From the cell containing the given text, extract its center point as (x, y) coordinate. 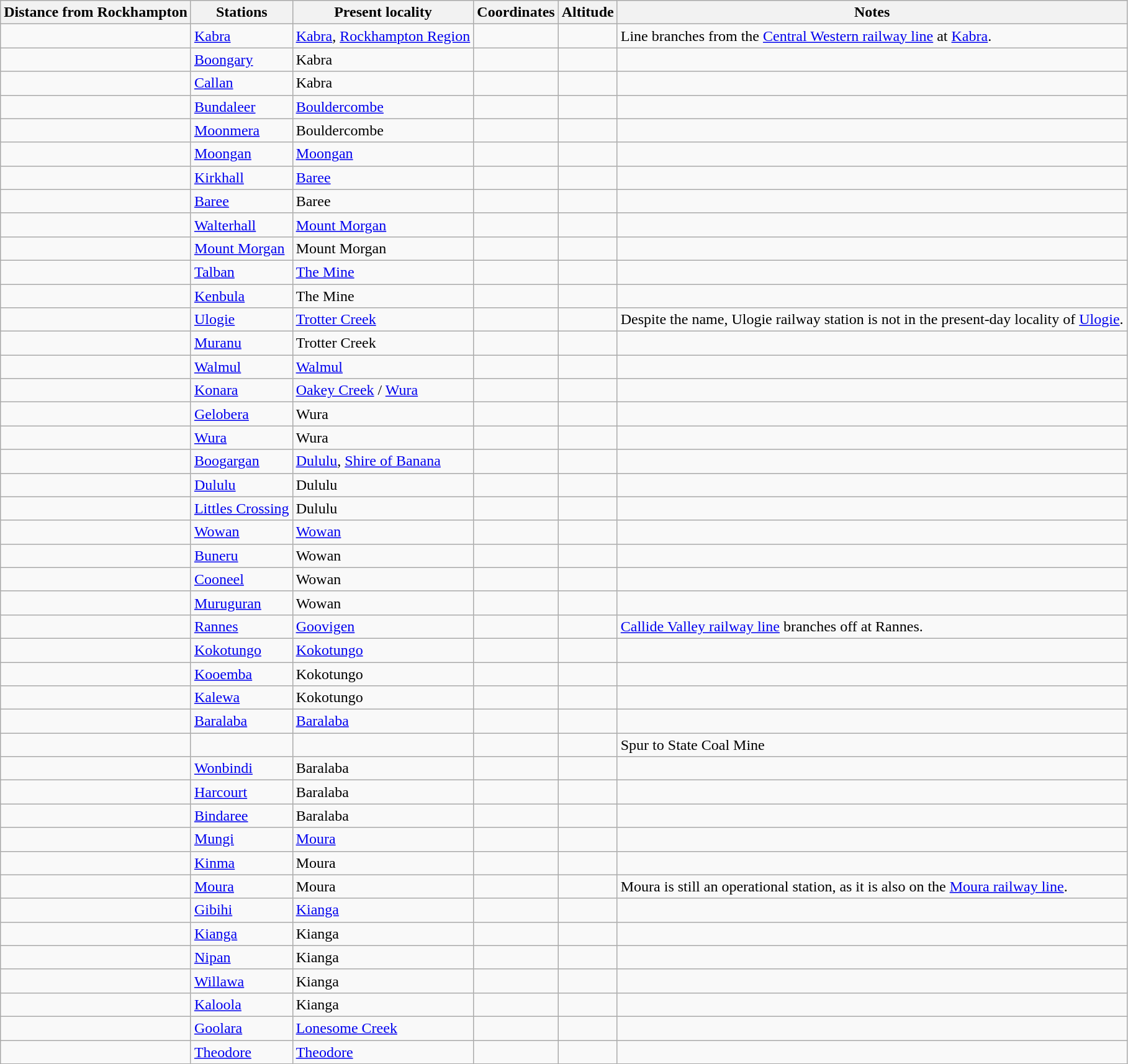
Talban (241, 272)
Kaloola (241, 1004)
Rannes (241, 626)
Kabra, Rockhampton Region (383, 36)
Gibihi (241, 910)
Wonbindi (241, 769)
Kirkhall (241, 178)
Line branches from the Central Western railway line at Kabra. (872, 36)
Callan (241, 83)
Kalewa (241, 698)
Dululu, Shire of Banana (383, 461)
Coordinates (516, 12)
Muranu (241, 343)
Despite the name, Ulogie railway station is not in the present-day locality of Ulogie. (872, 320)
Stations (241, 12)
Kinma (241, 863)
Goolara (241, 1028)
Littles Crossing (241, 508)
Kenbula (241, 296)
Walterhall (241, 225)
Gelobera (241, 414)
Ulogie (241, 320)
Moonmera (241, 130)
Bindaree (241, 816)
Kooemba (241, 674)
Mungi (241, 839)
Lonesome Creek (383, 1028)
Bundaleer (241, 107)
Moura is still an operational station, as it is also on the Moura railway line. (872, 886)
Harcourt (241, 792)
Spur to State Coal Mine (872, 745)
Buneru (241, 556)
Willawa (241, 981)
Present locality (383, 12)
Boongary (241, 60)
Boogargan (241, 461)
Distance from Rockhampton (96, 12)
Cooneel (241, 579)
Nipan (241, 957)
Notes (872, 12)
Callide Valley railway line branches off at Rannes. (872, 626)
Altitude (587, 12)
Goovigen (383, 626)
Muruguran (241, 603)
Oakey Creek / Wura (383, 390)
Konara (241, 390)
